Detect which cell encompasses the target text, then output its (X, Y) center coordinate. 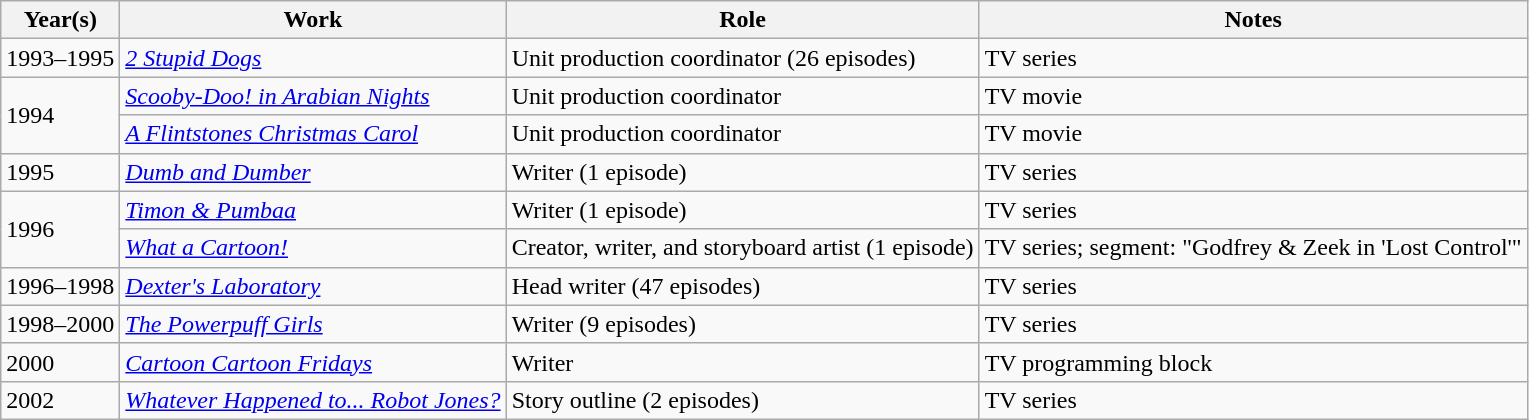
A Flintstones Christmas Carol (313, 134)
Unit production coordinator (26 episodes) (742, 58)
What a Cartoon! (313, 248)
2002 (60, 400)
1998–2000 (60, 324)
Cartoon Cartoon Fridays (313, 362)
1995 (60, 172)
Story outline (2 episodes) (742, 400)
Creator, writer, and storyboard artist (1 episode) (742, 248)
Timon & Pumbaa (313, 210)
1994 (60, 115)
The Powerpuff Girls (313, 324)
Role (742, 20)
2000 (60, 362)
Notes (1253, 20)
Dexter's Laboratory (313, 286)
TV series; segment: "Godfrey & Zeek in 'Lost Control'" (1253, 248)
Writer (9 episodes) (742, 324)
2 Stupid Dogs (313, 58)
Dumb and Dumber (313, 172)
Scooby-Doo! in Arabian Nights (313, 96)
1993–1995 (60, 58)
Year(s) (60, 20)
1996–1998 (60, 286)
TV programming block (1253, 362)
Whatever Happened to... Robot Jones? (313, 400)
Writer (742, 362)
Head writer (47 episodes) (742, 286)
Work (313, 20)
1996 (60, 229)
